Capture the cell that displays the provided text and extract its [x, y] central coordinate. 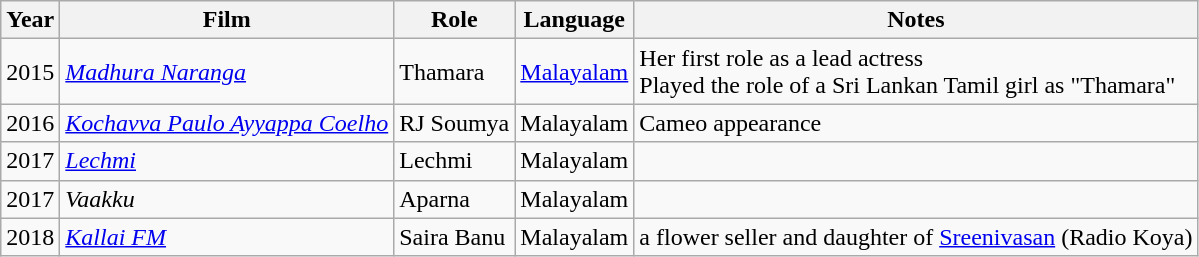
Kallai FM [227, 237]
2016 [30, 123]
Notes [916, 20]
Language [574, 20]
Film [227, 20]
Kochavva Paulo Ayyappa Coelho [227, 123]
Aparna [454, 199]
RJ Soumya [454, 123]
a flower seller and daughter of Sreenivasan (Radio Koya) [916, 237]
Vaakku [227, 199]
2015 [30, 72]
Year [30, 20]
2018 [30, 237]
Saira Banu [454, 237]
Her first role as a lead actress Played the role of a Sri Lankan Tamil girl as "Thamara" [916, 72]
Role [454, 20]
Madhura Naranga [227, 72]
Cameo appearance [916, 123]
Thamara [454, 72]
